Extract the (x, y) coordinate from the center of the cell holding the provided text.  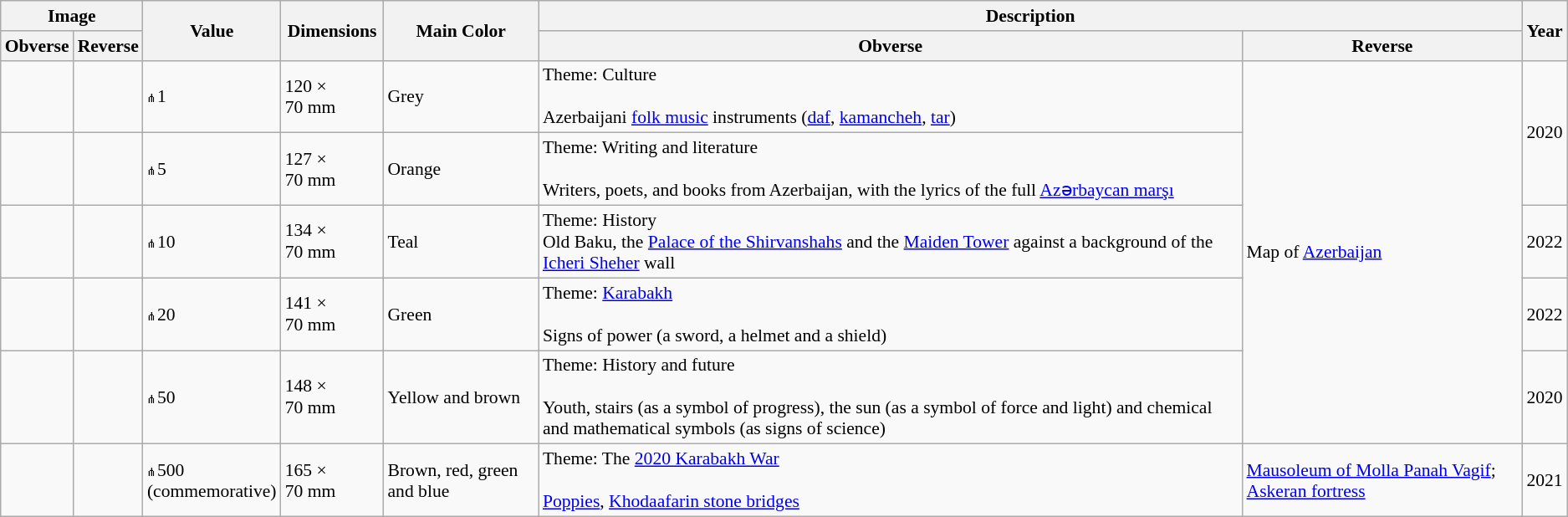
134 × 70 mm (333, 243)
₼50 (212, 397)
Description (1030, 16)
Year (1544, 30)
Theme: The 2020 Karabakh WarPoppies, Khodaafarin stone bridges (891, 480)
Image (72, 16)
Brown, red, green and blue (460, 480)
Mausoleum of Molla Panah Vagif; Askeran fortress (1382, 480)
141 × 70 mm (333, 315)
₼5 (212, 169)
₼20 (212, 315)
Yellow and brown (460, 397)
₼500(commemorative) (212, 480)
Dimensions (333, 30)
Green (460, 315)
Orange (460, 169)
Theme: Writing and literatureWriters, poets, and books from Azerbaijan, with the lyrics of the full Azərbaycan marşı (891, 169)
Theme: CultureAzerbaijani folk music instruments (daf, kamancheh, tar) (891, 97)
Value (212, 30)
2021 (1544, 480)
Theme: KarabakhSigns of power (a sword, a helmet and a shield) (891, 315)
Grey (460, 97)
Main Color (460, 30)
165 × 70 mm (333, 480)
₼1 (212, 97)
Teal (460, 243)
Theme: HistoryOld Baku, the Palace of the Shirvanshahs and the Maiden Tower against a background of the Icheri Sheher wall (891, 243)
127 × 70 mm (333, 169)
₼10 (212, 243)
120 × 70 mm (333, 97)
Map of Azerbaijan (1382, 253)
148 × 70 mm (333, 397)
